From the cell containing the given text, extract its center point as [X, Y] coordinate. 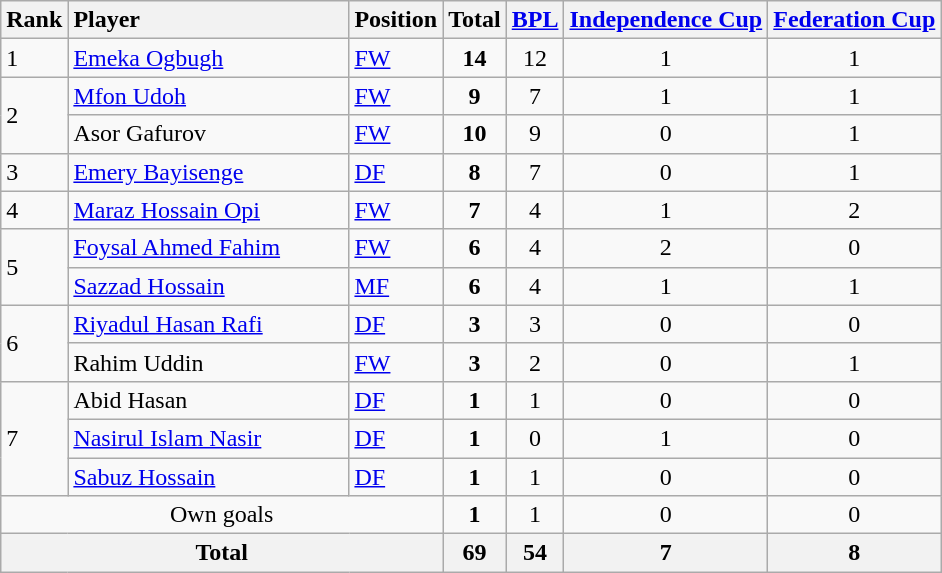
Emery Bayisenge [208, 172]
MF [396, 286]
Player [208, 20]
Federation Cup [854, 20]
10 [475, 134]
14 [475, 58]
12 [535, 58]
Rahim Uddin [208, 362]
Abid Hasan [208, 400]
Riyadul Hasan Rafi [208, 324]
Foysal Ahmed Fahim [208, 248]
Rank [34, 20]
69 [475, 553]
Asor Gafurov [208, 134]
54 [535, 553]
5 [34, 267]
Maraz Hossain Opi [208, 210]
Mfon Udoh [208, 96]
Position [396, 20]
BPL [535, 20]
Independence Cup [666, 20]
Own goals [222, 515]
Emeka Ogbugh [208, 58]
Sabuz Hossain [208, 477]
Sazzad Hossain [208, 286]
Nasirul Islam Nasir [208, 438]
